Identify which cell holds the provided text, then report its [x, y] central coordinate. 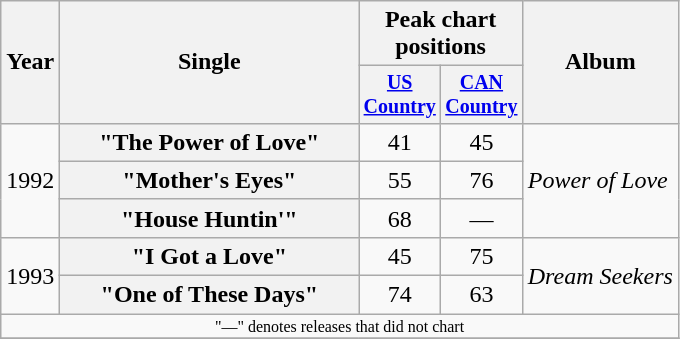
68 [400, 218]
55 [400, 180]
"I Got a Love" [210, 256]
41 [400, 142]
Single [210, 62]
Peak chartpositions [440, 34]
US Country [400, 94]
"—" denotes releases that did not chart [340, 326]
"Mother's Eyes" [210, 180]
76 [482, 180]
— [482, 218]
Dream Seekers [600, 275]
"One of These Days" [210, 295]
Year [30, 62]
Power of Love [600, 180]
Album [600, 62]
1992 [30, 180]
63 [482, 295]
"House Huntin'" [210, 218]
"The Power of Love" [210, 142]
75 [482, 256]
74 [400, 295]
1993 [30, 275]
CAN Country [482, 94]
